Provide the [x, y] coordinate of the cell's center where the given text is located.  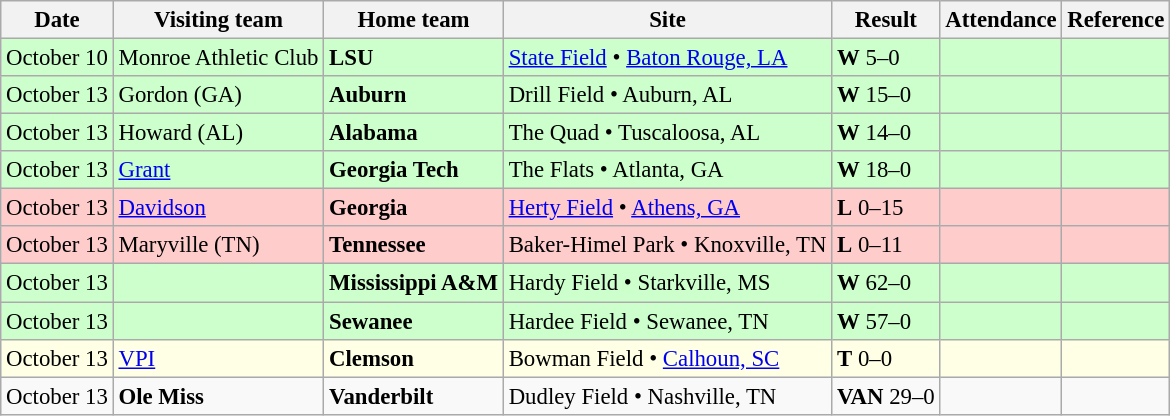
Attendance [1001, 20]
Reference [1116, 20]
L 0–11 [886, 245]
Clemson [414, 358]
Site [667, 20]
The Flats • Atlanta, GA [667, 170]
Vanderbilt [414, 396]
Mississippi A&M [414, 283]
W 57–0 [886, 321]
Date [57, 20]
Georgia Tech [414, 170]
Gordon (GA) [218, 95]
Monroe Athletic Club [218, 58]
Ole Miss [218, 396]
VAN 29–0 [886, 396]
Hardy Field • Starkville, MS [667, 283]
Visiting team [218, 20]
October 10 [57, 58]
Grant [218, 170]
Davidson [218, 208]
W 15–0 [886, 95]
Alabama [414, 133]
Sewanee [414, 321]
Herty Field • Athens, GA [667, 208]
W 14–0 [886, 133]
VPI [218, 358]
Auburn [414, 95]
Dudley Field • Nashville, TN [667, 396]
W 62–0 [886, 283]
Result [886, 20]
Howard (AL) [218, 133]
The Quad • Tuscaloosa, AL [667, 133]
L 0–15 [886, 208]
Drill Field • Auburn, AL [667, 95]
Georgia [414, 208]
Baker-Himel Park • Knoxville, TN [667, 245]
Bowman Field • Calhoun, SC [667, 358]
Hardee Field • Sewanee, TN [667, 321]
LSU [414, 58]
Maryville (TN) [218, 245]
Tennessee [414, 245]
W 5–0 [886, 58]
T 0–0 [886, 358]
W 18–0 [886, 170]
State Field • Baton Rouge, LA [667, 58]
Home team [414, 20]
